Locate the cell with the specified text and output its (X, Y) center coordinate. 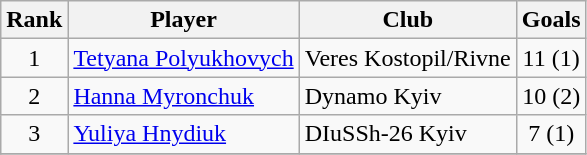
Club (408, 20)
10 (2) (551, 96)
Dynamo Kyiv (408, 96)
Goals (551, 20)
2 (34, 96)
1 (34, 58)
Hanna Myronchuk (184, 96)
Veres Kostopil/Rivne (408, 58)
11 (1) (551, 58)
7 (1) (551, 134)
Yuliya Hnydiuk (184, 134)
Player (184, 20)
Tetyana Polyukhovych (184, 58)
Rank (34, 20)
3 (34, 134)
DIuSSh-26 Kyiv (408, 134)
